Find where the given text appears and provide that cell's center as (x, y) coordinate. 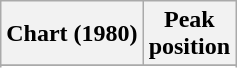
Chart (1980) (72, 34)
Peakposition (189, 34)
